For the text-containing cell, return its midpoint in (X, Y) coordinate format. 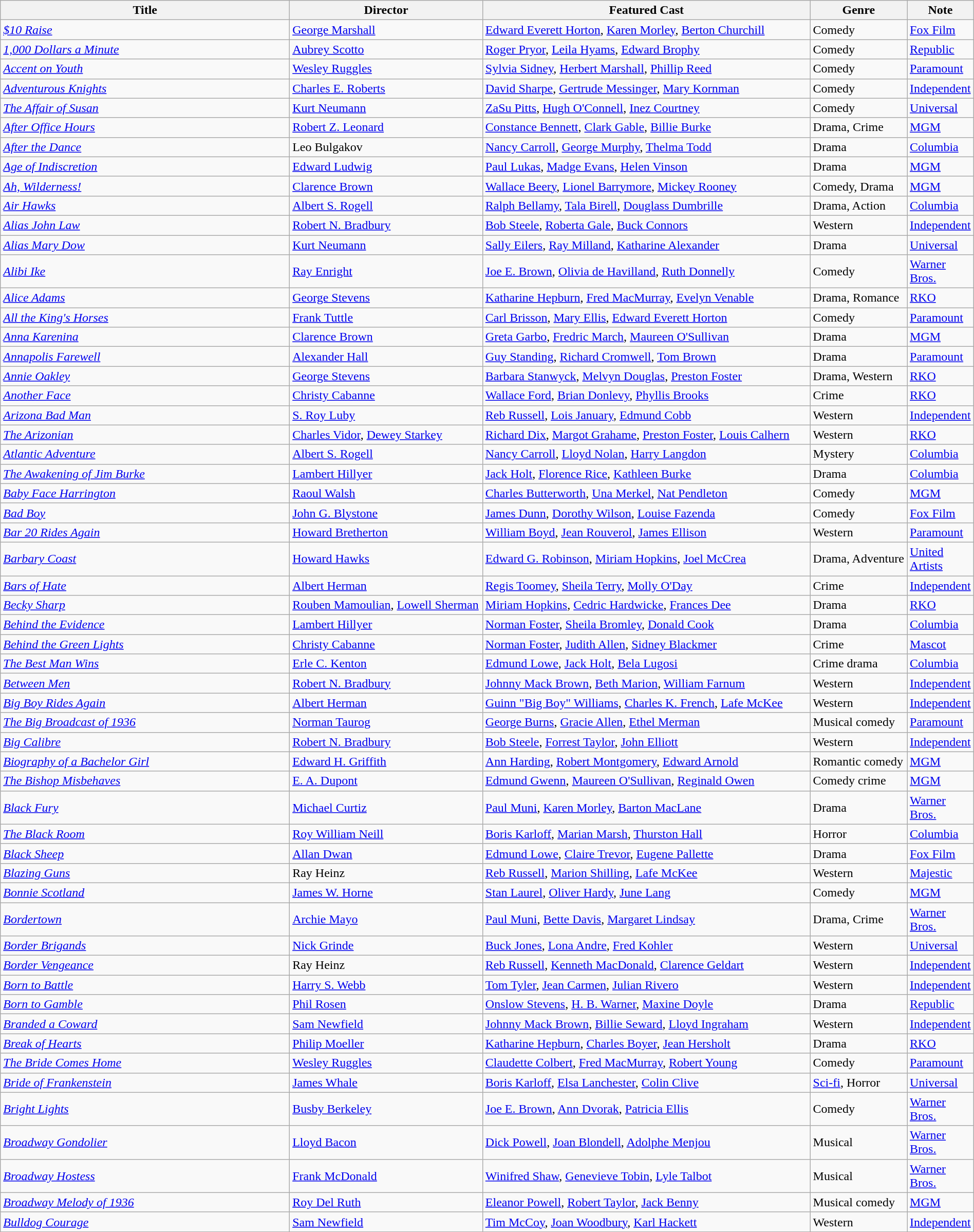
James Dunn, Dorothy Wilson, Louise Fazenda (646, 513)
Joe E. Brown, Ann Dvorak, Patricia Ellis (646, 1109)
Archie Mayo (386, 919)
Title (145, 10)
Bar 20 Rides Again (145, 532)
Barbara Stanwyck, Melvyn Douglas, Preston Foster (646, 376)
United Artists (941, 559)
S. Roy Luby (386, 415)
Nancy Carroll, Lloyd Nolan, Harry Langdon (646, 454)
The Big Broadcast of 1936 (145, 722)
Philip Moeller (386, 1043)
Claudette Colbert, Fred MacMurray, Robert Young (646, 1063)
James W. Horne (386, 892)
Blazing Guns (145, 873)
Arizona Bad Man (145, 415)
Regis Toomey, Sheila Terry, Molly O'Day (646, 585)
The Bishop Misbehaves (145, 781)
James Whale (386, 1082)
Edmund Lowe, Claire Trevor, Eugene Pallette (646, 853)
Genre (858, 10)
Air Hawks (145, 206)
Born to Gamble (145, 1004)
Guinn "Big Boy" Williams, Charles K. French, Lafe McKee (646, 703)
Ann Harding, Robert Montgomery, Edward Arnold (646, 761)
Constance Bennett, Clark Gable, Billie Burke (646, 127)
Joe E. Brown, Olivia de Havilland, Ruth Donnelly (646, 271)
Nick Grinde (386, 946)
Romantic comedy (858, 761)
$10 Raise (145, 30)
Carl Brisson, Mary Ellis, Edward Everett Horton (646, 318)
Eleanor Powell, Robert Taylor, Jack Benny (646, 1202)
ZaSu Pitts, Hugh O'Connell, Inez Courtney (646, 108)
Ah, Wilderness! (145, 186)
Aubrey Scotto (386, 49)
Frank McDonald (386, 1175)
Dick Powell, Joan Blondell, Adolphe Menjou (646, 1143)
After the Dance (145, 147)
Harry S. Webb (386, 985)
Miriam Hopkins, Cedric Hardwicke, Frances Dee (646, 605)
Border Brigands (145, 946)
Note (941, 10)
Break of Hearts (145, 1043)
Crime drama (858, 664)
Boris Karloff, Elsa Lanchester, Colin Clive (646, 1082)
William Boyd, Jean Rouverol, James Ellison (646, 532)
The Arizonian (145, 435)
Norman Foster, Sheila Bromley, Donald Cook (646, 625)
The Best Man Wins (145, 664)
Border Vengeance (145, 965)
Another Face (145, 396)
Alias John Law (145, 225)
Atlantic Adventure (145, 454)
Paul Muni, Karen Morley, Barton MacLane (646, 808)
Frank Tuttle (386, 318)
Robert Z. Leonard (386, 127)
Becky Sharp (145, 605)
Born to Battle (145, 985)
The Bride Comes Home (145, 1063)
Tom Tyler, Jean Carmen, Julian Rivero (646, 985)
John G. Blystone (386, 513)
Bob Steele, Forrest Taylor, John Elliott (646, 742)
Broadway Hostess (145, 1175)
Winifred Shaw, Genevieve Tobin, Lyle Talbot (646, 1175)
Norman Taurog (386, 722)
Onslow Stevens, H. B. Warner, Maxine Doyle (646, 1004)
Richard Dix, Margot Grahame, Preston Foster, Louis Calhern (646, 435)
Bars of Hate (145, 585)
Paul Muni, Bette Davis, Margaret Lindsay (646, 919)
Drama, Action (858, 206)
Broadway Gondolier (145, 1143)
Roy Del Ruth (386, 1202)
E. A. Dupont (386, 781)
Mystery (858, 454)
Sylvia Sidney, Herbert Marshall, Phillip Reed (646, 69)
Branded a Coward (145, 1024)
Alibi Ike (145, 271)
Norman Foster, Judith Allen, Sidney Blackmer (646, 644)
Busby Berkeley (386, 1109)
Sally Eilers, Ray Milland, Katharine Alexander (646, 245)
Tim McCoy, Joan Woodbury, Karl Hackett (646, 1222)
Director (386, 10)
The Affair of Susan (145, 108)
Greta Garbo, Fredric March, Maureen O'Sullivan (646, 337)
Reb Russell, Marion Shilling, Lafe McKee (646, 873)
Howard Hawks (386, 559)
Comedy, Drama (858, 186)
Lloyd Bacon (386, 1143)
Paul Lukas, Madge Evans, Helen Vinson (646, 166)
Edward G. Robinson, Miriam Hopkins, Joel McCrea (646, 559)
After Office Hours (145, 127)
Leo Bulgakov (386, 147)
Alias Mary Dow (145, 245)
Howard Bretherton (386, 532)
Bob Steele, Roberta Gale, Buck Connors (646, 225)
Featured Cast (646, 10)
Barbary Coast (145, 559)
Behind the Evidence (145, 625)
Majestic (941, 873)
Big Boy Rides Again (145, 703)
Allan Dwan (386, 853)
Annapolis Farewell (145, 357)
Charles Butterworth, Una Merkel, Nat Pendleton (646, 493)
The Awakening of Jim Burke (145, 474)
Roy William Neill (386, 834)
Johnny Mack Brown, Beth Marion, William Farnum (646, 683)
Bride of Frankenstein (145, 1082)
George Burns, Gracie Allen, Ethel Merman (646, 722)
Horror (858, 834)
Biography of a Bachelor Girl (145, 761)
Raoul Walsh (386, 493)
Sci-fi, Horror (858, 1082)
Between Men (145, 683)
Black Sheep (145, 853)
Ralph Bellamy, Tala Birell, Douglass Dumbrille (646, 206)
Drama, Adventure (858, 559)
Charles Vidor, Dewey Starkey (386, 435)
Erle C. Kenton (386, 664)
Mascot (941, 644)
Roger Pryor, Leila Hyams, Edward Brophy (646, 49)
Reb Russell, Lois January, Edmund Cobb (646, 415)
Reb Russell, Kenneth MacDonald, Clarence Geldart (646, 965)
Bad Boy (145, 513)
Age of Indiscretion (145, 166)
Katharine Hepburn, Fred MacMurray, Evelyn Venable (646, 298)
Edward Ludwig (386, 166)
Guy Standing, Richard Cromwell, Tom Brown (646, 357)
Alexander Hall (386, 357)
Charles E. Roberts (386, 88)
Edward H. Griffith (386, 761)
Annie Oakley (145, 376)
George Marshall (386, 30)
Baby Face Harrington (145, 493)
All the King's Horses (145, 318)
Bordertown (145, 919)
Big Calibre (145, 742)
Michael Curtiz (386, 808)
1,000 Dollars a Minute (145, 49)
Bonnie Scotland (145, 892)
Anna Karenina (145, 337)
Alice Adams (145, 298)
Comedy crime (858, 781)
Accent on Youth (145, 69)
Black Fury (145, 808)
Phil Rosen (386, 1004)
Bright Lights (145, 1109)
Edmund Lowe, Jack Holt, Bela Lugosi (646, 664)
Edmund Gwenn, Maureen O'Sullivan, Reginald Owen (646, 781)
Wallace Ford, Brian Donlevy, Phyllis Brooks (646, 396)
Rouben Mamoulian, Lowell Sherman (386, 605)
Drama, Western (858, 376)
Katharine Hepburn, Charles Boyer, Jean Hersholt (646, 1043)
Buck Jones, Lona Andre, Fred Kohler (646, 946)
Ray Enright (386, 271)
Drama, Romance (858, 298)
Wallace Beery, Lionel Barrymore, Mickey Rooney (646, 186)
Boris Karloff, Marian Marsh, Thurston Hall (646, 834)
Stan Laurel, Oliver Hardy, June Lang (646, 892)
Broadway Melody of 1936 (145, 1202)
Bulldog Courage (145, 1222)
Edward Everett Horton, Karen Morley, Berton Churchill (646, 30)
The Black Room (145, 834)
Adventurous Knights (145, 88)
Jack Holt, Florence Rice, Kathleen Burke (646, 474)
Behind the Green Lights (145, 644)
Nancy Carroll, George Murphy, Thelma Todd (646, 147)
Johnny Mack Brown, Billie Seward, Lloyd Ingraham (646, 1024)
David Sharpe, Gertrude Messinger, Mary Kornman (646, 88)
